Return the (x, y) coordinate for the center point of the cell that contains the specified text.  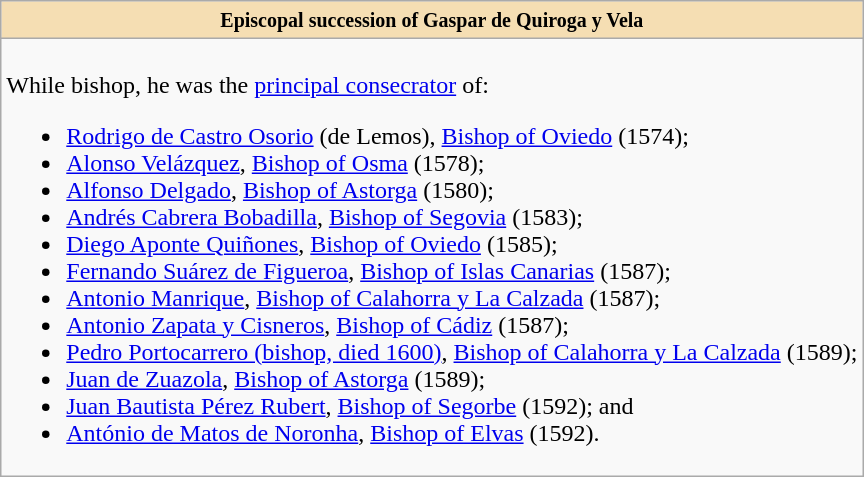
Episcopal succession of Gaspar de Quiroga y Vela (432, 20)
